From the cell containing the given text, extract its center point as [X, Y] coordinate. 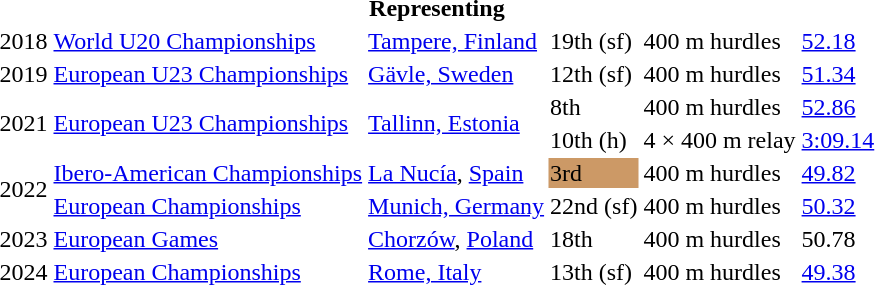
European Championships [208, 206]
4 × 400 m relay [720, 140]
Chorzów, Poland [456, 239]
8th [594, 107]
19th (sf) [594, 41]
Gävle, Sweden [456, 74]
10th (h) [594, 140]
3rd [594, 173]
12th (sf) [594, 74]
18th [594, 239]
Munich, Germany [456, 206]
22nd (sf) [594, 206]
European Games [208, 239]
World U20 Championships [208, 41]
La Nucía, Spain [456, 173]
Tampere, Finland [456, 41]
Tallinn, Estonia [456, 124]
Ibero-American Championships [208, 173]
